Scan for the cell matching the given text and deliver its (X, Y) coordinate at center. 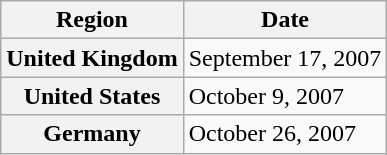
September 17, 2007 (285, 58)
October 26, 2007 (285, 134)
Germany (92, 134)
Date (285, 20)
United Kingdom (92, 58)
Region (92, 20)
United States (92, 96)
October 9, 2007 (285, 96)
